For the text-containing cell, return its midpoint in [X, Y] coordinate format. 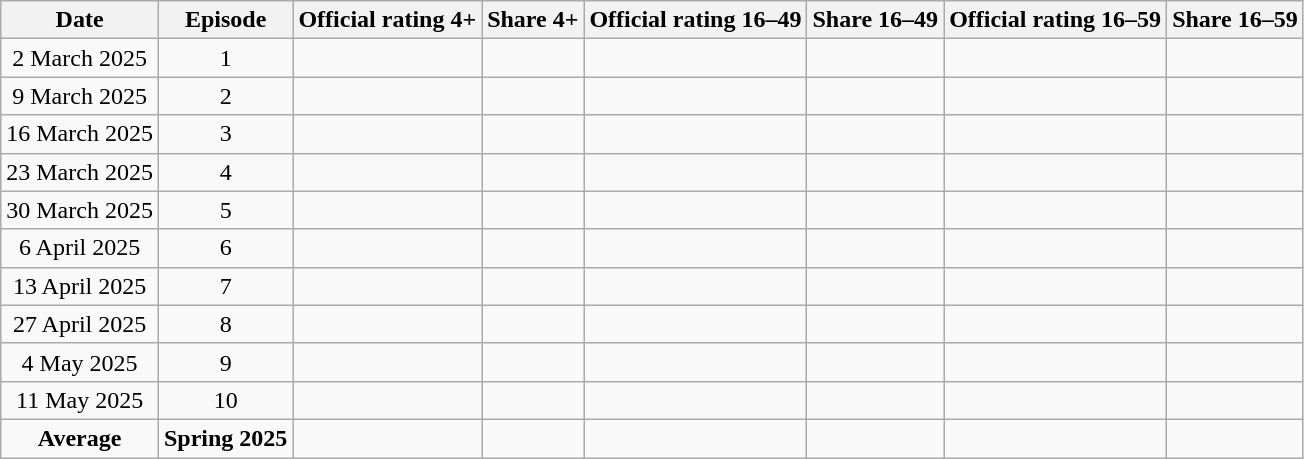
11 May 2025 [80, 400]
9 [225, 362]
16 March 2025 [80, 134]
2 [225, 96]
4 [225, 172]
1 [225, 58]
Official rating 16–49 [696, 20]
13 April 2025 [80, 286]
Share 4+ [533, 20]
23 March 2025 [80, 172]
Share 16–49 [876, 20]
3 [225, 134]
4 May 2025 [80, 362]
Average [80, 438]
7 [225, 286]
Official rating 16–59 [1056, 20]
6 April 2025 [80, 248]
Episode [225, 20]
10 [225, 400]
5 [225, 210]
Date [80, 20]
8 [225, 324]
2 March 2025 [80, 58]
Share 16–59 [1236, 20]
9 March 2025 [80, 96]
Spring 2025 [225, 438]
Official rating 4+ [388, 20]
30 March 2025 [80, 210]
27 April 2025 [80, 324]
6 [225, 248]
